Locate the cell with the specified text and output its [X, Y] center coordinate. 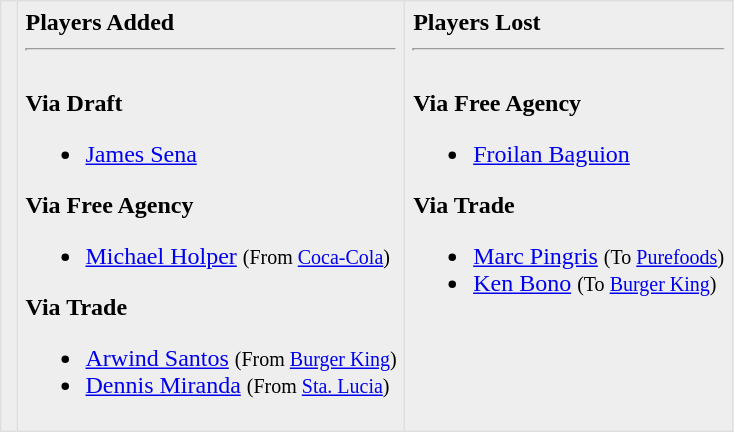
Players Lost Via Free AgencyFroilan BaguionVia TradeMarc Pingris (To Purefoods)Ken Bono (To Burger King) [568, 216]
